Return the (X, Y) coordinate for the center point of the cell that contains the specified text.  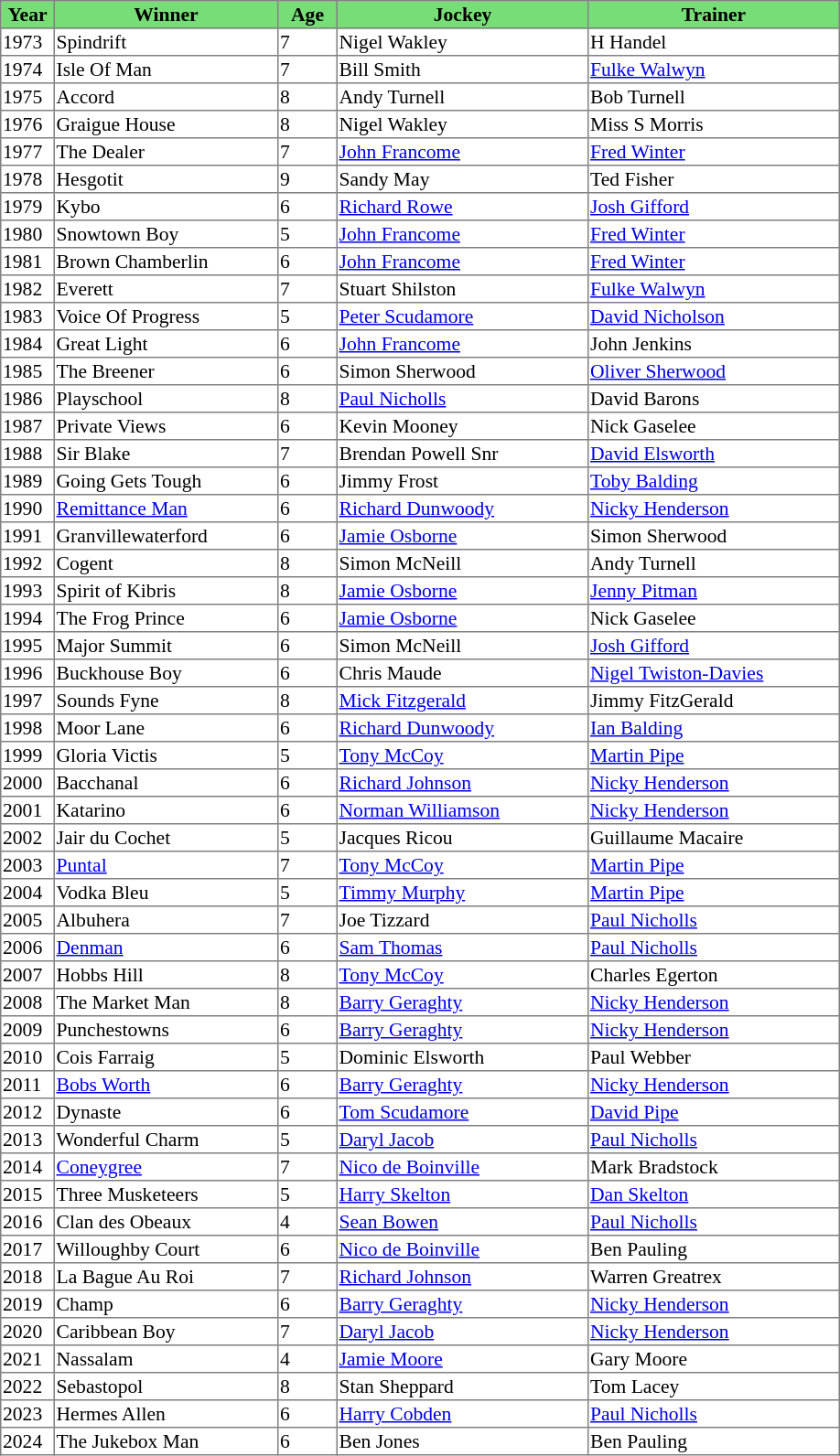
1973 (27, 42)
1974 (27, 70)
Ted Fisher (714, 179)
1999 (27, 755)
Jacques Ricou (462, 838)
9 (307, 179)
2014 (27, 1167)
Jockey (462, 15)
Guillaume Macaire (714, 838)
2000 (27, 783)
1993 (27, 591)
Sounds Fyne (166, 701)
Jenny Pitman (714, 591)
Cogent (166, 563)
2003 (27, 865)
Puntal (166, 865)
Year (27, 15)
Dominic Elsworth (462, 1057)
Champ (166, 1304)
Dan Skelton (714, 1194)
Caribbean Boy (166, 1332)
Kevin Mooney (462, 426)
Willoughby Court (166, 1249)
Playschool (166, 399)
Nassalam (166, 1359)
Tom Scudamore (462, 1112)
David Barons (714, 399)
Jair du Cochet (166, 838)
David Pipe (714, 1112)
Going Gets Tough (166, 481)
The Dealer (166, 152)
Trainer (714, 15)
2022 (27, 1386)
Denman (166, 947)
2001 (27, 810)
Toby Balding (714, 481)
David Nicholson (714, 316)
2023 (27, 1414)
1984 (27, 344)
Sebastopol (166, 1386)
Gary Moore (714, 1359)
Age (307, 15)
Granvillewaterford (166, 536)
Harry Cobden (462, 1414)
2005 (27, 920)
2017 (27, 1249)
The Frog Prince (166, 618)
2007 (27, 975)
Tom Lacey (714, 1386)
2004 (27, 893)
Bobs Worth (166, 1085)
Voice Of Progress (166, 316)
Vodka Bleu (166, 893)
Mark Bradstock (714, 1167)
2018 (27, 1277)
Isle Of Man (166, 70)
Miss S Morris (714, 124)
2009 (27, 1030)
La Bague Au Roi (166, 1277)
2020 (27, 1332)
1987 (27, 426)
1980 (27, 234)
1997 (27, 701)
Sir Blake (166, 454)
Cois Farraig (166, 1057)
Spirit of Kibris (166, 591)
Moor Lane (166, 728)
1985 (27, 371)
John Jenkins (714, 344)
The Breener (166, 371)
Stuart Shilston (462, 289)
1977 (27, 152)
Sean Bowen (462, 1222)
1996 (27, 673)
Three Musketeers (166, 1194)
1991 (27, 536)
2006 (27, 947)
Remittance Man (166, 509)
1981 (27, 262)
Accord (166, 97)
Chris Maude (462, 673)
Jimmy FitzGerald (714, 701)
Brown Chamberlin (166, 262)
2024 (27, 1441)
Winner (166, 15)
Private Views (166, 426)
1992 (27, 563)
2010 (27, 1057)
2011 (27, 1085)
1989 (27, 481)
Clan des Obeaux (166, 1222)
1975 (27, 97)
2002 (27, 838)
Jamie Moore (462, 1359)
2012 (27, 1112)
1994 (27, 618)
Jimmy Frost (462, 481)
David Elsworth (714, 454)
Bob Turnell (714, 97)
Charles Egerton (714, 975)
The Market Man (166, 1002)
Stan Sheppard (462, 1386)
Albuhera (166, 920)
Everett (166, 289)
1990 (27, 509)
H Handel (714, 42)
2021 (27, 1359)
Major Summit (166, 646)
Peter Scudamore (462, 316)
Bill Smith (462, 70)
Punchestowns (166, 1030)
Richard Rowe (462, 207)
Katarino (166, 810)
Ben Jones (462, 1441)
Buckhouse Boy (166, 673)
Timmy Murphy (462, 893)
Brendan Powell Snr (462, 454)
Joe Tizzard (462, 920)
2019 (27, 1304)
Paul Webber (714, 1057)
Graigue House (166, 124)
2013 (27, 1140)
1988 (27, 454)
Mick Fitzgerald (462, 701)
Norman Williamson (462, 810)
Gloria Victis (166, 755)
Sam Thomas (462, 947)
1979 (27, 207)
Hesgotit (166, 179)
1998 (27, 728)
Hobbs Hill (166, 975)
1976 (27, 124)
2008 (27, 1002)
The Jukebox Man (166, 1441)
2015 (27, 1194)
Great Light (166, 344)
Nigel Twiston-Davies (714, 673)
Sandy May (462, 179)
1995 (27, 646)
Harry Skelton (462, 1194)
Spindrift (166, 42)
Oliver Sherwood (714, 371)
Wonderful Charm (166, 1140)
Coneygree (166, 1167)
1983 (27, 316)
2016 (27, 1222)
Kybo (166, 207)
Warren Greatrex (714, 1277)
Ian Balding (714, 728)
1982 (27, 289)
1986 (27, 399)
Hermes Allen (166, 1414)
Dynaste (166, 1112)
1978 (27, 179)
Bacchanal (166, 783)
Snowtown Boy (166, 234)
